Find where the given text appears and provide that cell's center as [x, y] coordinate. 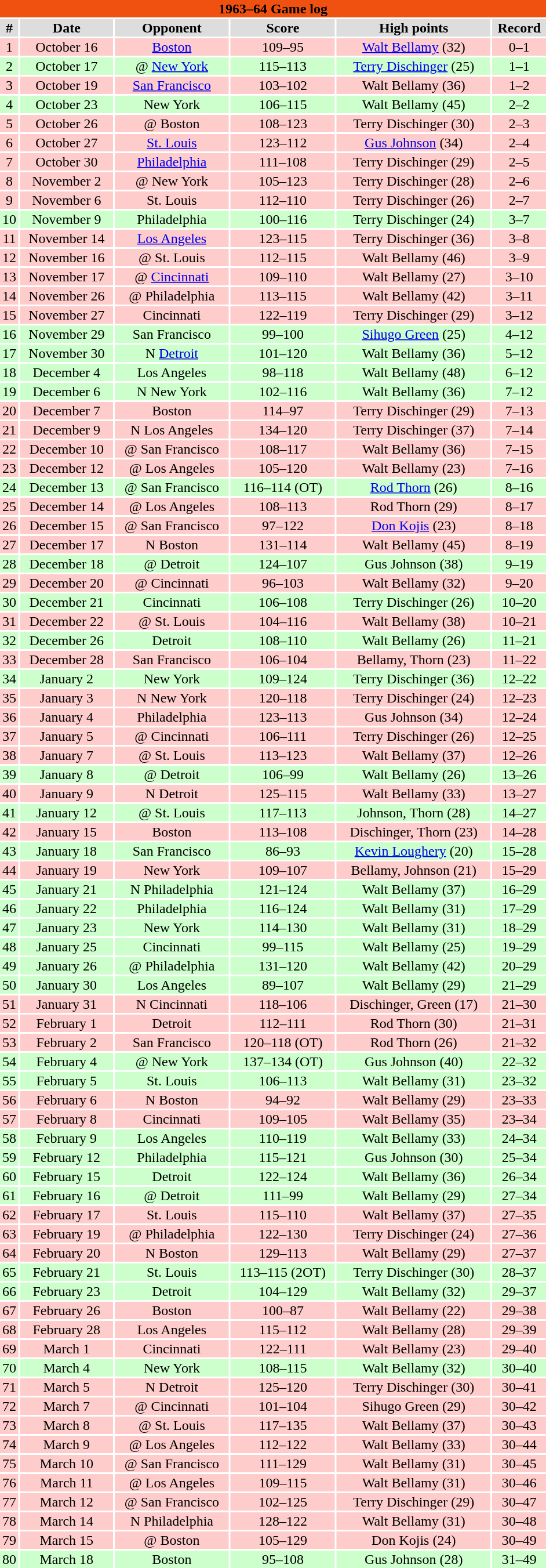
50 [9, 985]
98–118 [283, 372]
3–9 [519, 258]
December 15 [66, 526]
Sihugo Green (25) [414, 334]
January 5 [66, 736]
Opponent [172, 28]
13 [9, 277]
27–36 [519, 1234]
100–87 [283, 1310]
2–5 [519, 162]
15–29 [519, 870]
73 [9, 1425]
100–116 [283, 219]
December 14 [66, 506]
7–15 [519, 449]
61 [9, 1196]
February 5 [66, 1081]
71 [9, 1387]
1–2 [519, 85]
January 12 [66, 813]
80 [9, 1559]
March 12 [66, 1502]
Gus Johnson (40) [414, 1062]
26 [9, 526]
Dischinger, Thorn (23) [414, 832]
125–115 [283, 794]
22–32 [519, 1062]
21–29 [519, 985]
123–115 [283, 238]
124–107 [283, 564]
9–19 [519, 564]
30–47 [519, 1502]
105–120 [283, 468]
December 13 [66, 487]
99–115 [283, 947]
10–20 [519, 602]
51 [9, 1004]
14–28 [519, 832]
103–102 [283, 85]
February 26 [66, 1310]
106–104 [283, 660]
January 21 [66, 889]
109–95 [283, 47]
30–49 [519, 1540]
109–105 [283, 1119]
7–16 [519, 468]
23–34 [519, 1119]
January 2 [66, 679]
21–31 [519, 1023]
March 10 [66, 1464]
February 4 [66, 1062]
October 17 [66, 66]
27–34 [519, 1196]
Record [519, 28]
12–26 [519, 755]
February 28 [66, 1330]
February 17 [66, 1215]
2 [9, 66]
Walt Bellamy (48) [414, 372]
30 [9, 602]
27–35 [519, 1215]
18 [9, 372]
March 11 [66, 1483]
79 [9, 1540]
December 20 [66, 583]
15–28 [519, 851]
11–22 [519, 660]
1963–64 Game log [273, 9]
February 21 [66, 1272]
January 25 [66, 947]
29–37 [519, 1291]
December 9 [66, 430]
30–40 [519, 1368]
Bellamy, Thorn (23) [414, 660]
January 19 [66, 870]
14–27 [519, 813]
59 [9, 1157]
Terry Dischinger (28) [414, 181]
Walt Bellamy (27) [414, 277]
38 [9, 755]
January 3 [66, 698]
3–11 [519, 296]
45 [9, 889]
37 [9, 736]
109–115 [283, 1483]
15 [9, 315]
16–29 [519, 889]
December 4 [66, 372]
December 18 [66, 564]
25–34 [519, 1157]
January 15 [66, 832]
94–92 [283, 1100]
96–103 [283, 583]
21 [9, 430]
Don Kojis (23) [414, 526]
123–112 [283, 143]
November 2 [66, 181]
1–1 [519, 66]
6–12 [519, 372]
27 [9, 545]
November 17 [66, 277]
November 30 [66, 353]
December 28 [66, 660]
112–115 [283, 258]
129–113 [283, 1253]
Johnson, Thorn (28) [414, 813]
March 4 [66, 1368]
122–130 [283, 1234]
131–114 [283, 545]
18–29 [519, 928]
112–111 [283, 1023]
122–119 [283, 315]
November 16 [66, 258]
72 [9, 1406]
February 23 [66, 1291]
16 [9, 334]
30–46 [519, 1483]
February 16 [66, 1196]
48 [9, 947]
Rod Thorn (30) [414, 1023]
3–7 [519, 219]
February 15 [66, 1176]
121–124 [283, 889]
131–120 [283, 966]
Bellamy, Johnson (21) [414, 870]
March 9 [66, 1444]
29–40 [519, 1349]
Sihugo Green (29) [414, 1406]
106–115 [283, 104]
77 [9, 1502]
# [9, 28]
117–113 [283, 813]
111–108 [283, 162]
March 8 [66, 1425]
54 [9, 1062]
115–113 [283, 66]
8 [9, 181]
October 26 [66, 124]
Gus Johnson (28) [414, 1559]
104–129 [283, 1291]
97–122 [283, 526]
40 [9, 794]
October 16 [66, 47]
March 7 [66, 1406]
2–7 [519, 200]
Score [283, 28]
11–21 [519, 640]
December 21 [66, 602]
1 [9, 47]
Walt Bellamy (46) [414, 258]
Date [66, 28]
62 [9, 1215]
105–123 [283, 181]
13–26 [519, 774]
29 [9, 583]
January 9 [66, 794]
Gus Johnson (30) [414, 1157]
17 [9, 353]
22 [9, 449]
108–117 [283, 449]
9–20 [519, 583]
113–115 (2OT) [283, 1272]
October 30 [66, 162]
12–25 [519, 736]
113–108 [283, 832]
115–121 [283, 1157]
58 [9, 1138]
January 23 [66, 928]
34 [9, 679]
December 26 [66, 640]
52 [9, 1023]
February 9 [66, 1138]
19–29 [519, 947]
115–112 [283, 1330]
December 17 [66, 545]
23 [9, 468]
44 [9, 870]
118–106 [283, 1004]
116–114 (OT) [283, 487]
8–17 [519, 506]
March 15 [66, 1540]
114–97 [283, 411]
42 [9, 832]
October 27 [66, 143]
120–118 (OT) [283, 1042]
February 12 [66, 1157]
7–13 [519, 411]
Dischinger, Green (17) [414, 1004]
111–99 [283, 1196]
86–93 [283, 851]
March 18 [66, 1559]
19 [9, 392]
20 [9, 411]
134–120 [283, 430]
56 [9, 1100]
112–122 [283, 1444]
14 [9, 296]
December 10 [66, 449]
October 23 [66, 104]
2–3 [519, 124]
6 [9, 143]
17–29 [519, 908]
0–1 [519, 47]
66 [9, 1291]
67 [9, 1310]
2–4 [519, 143]
7–14 [519, 430]
12 [9, 258]
76 [9, 1483]
March 14 [66, 1521]
20–29 [519, 966]
7–12 [519, 392]
N Los Angeles [172, 430]
99–100 [283, 334]
12–22 [519, 679]
89–107 [283, 985]
November 9 [66, 219]
30–44 [519, 1444]
108–110 [283, 640]
108–113 [283, 506]
High points [414, 28]
108–115 [283, 1368]
47 [9, 928]
N Cincinnati [172, 1004]
114–130 [283, 928]
November 6 [66, 200]
February 6 [66, 1100]
33 [9, 660]
110–119 [283, 1138]
3–10 [519, 277]
123–113 [283, 717]
122–111 [283, 1349]
Walt Bellamy (38) [414, 621]
Kevin Loughery (20) [414, 851]
25 [9, 506]
4 [9, 104]
2–6 [519, 181]
January 8 [66, 774]
30–45 [519, 1464]
75 [9, 1464]
12–23 [519, 698]
11 [9, 238]
64 [9, 1253]
106–113 [283, 1081]
December 7 [66, 411]
78 [9, 1521]
23–33 [519, 1100]
November 26 [66, 296]
70 [9, 1368]
106–111 [283, 736]
137–134 (OT) [283, 1062]
30–41 [519, 1387]
53 [9, 1042]
43 [9, 851]
60 [9, 1176]
65 [9, 1272]
January 26 [66, 966]
Gus Johnson (38) [414, 564]
104–116 [283, 621]
128–122 [283, 1521]
55 [9, 1081]
December 22 [66, 621]
February 20 [66, 1253]
41 [9, 813]
125–120 [283, 1387]
Walt Bellamy (28) [414, 1330]
January 7 [66, 755]
March 5 [66, 1387]
4–12 [519, 334]
February 2 [66, 1042]
108–123 [283, 124]
23–32 [519, 1081]
8–19 [519, 545]
74 [9, 1444]
36 [9, 717]
57 [9, 1119]
2–2 [519, 104]
113–123 [283, 755]
95–108 [283, 1559]
8–18 [519, 526]
7 [9, 162]
109–124 [283, 679]
3–8 [519, 238]
24–34 [519, 1138]
January 30 [66, 985]
111–129 [283, 1464]
102–125 [283, 1502]
January 22 [66, 908]
120–118 [283, 698]
122–124 [283, 1176]
December 6 [66, 392]
46 [9, 908]
26–34 [519, 1176]
Walt Bellamy (35) [414, 1119]
112–110 [283, 200]
November 29 [66, 334]
115–110 [283, 1215]
Terry Dischinger (37) [414, 430]
January 4 [66, 717]
106–108 [283, 602]
29–38 [519, 1310]
63 [9, 1234]
10 [9, 219]
30–48 [519, 1521]
December 12 [66, 468]
106–99 [283, 774]
30–42 [519, 1406]
101–104 [283, 1406]
116–124 [283, 908]
68 [9, 1330]
27–37 [519, 1253]
105–129 [283, 1540]
29–39 [519, 1330]
109–110 [283, 277]
49 [9, 966]
November 14 [66, 238]
October 19 [66, 85]
3–12 [519, 315]
31 [9, 621]
21–32 [519, 1042]
November 27 [66, 315]
21–30 [519, 1004]
12–24 [519, 717]
30–43 [519, 1425]
28 [9, 564]
March 1 [66, 1349]
Don Kojis (24) [414, 1540]
9 [9, 200]
24 [9, 487]
102–116 [283, 392]
13–27 [519, 794]
February 8 [66, 1119]
January 18 [66, 851]
5 [9, 124]
3 [9, 85]
39 [9, 774]
Terry Dischinger (25) [414, 66]
February 1 [66, 1023]
28–37 [519, 1272]
Walt Bellamy (22) [414, 1310]
February 19 [66, 1234]
101–120 [283, 353]
69 [9, 1349]
35 [9, 698]
10–21 [519, 621]
Rod Thorn (29) [414, 506]
31–49 [519, 1559]
32 [9, 640]
117–135 [283, 1425]
8–16 [519, 487]
Walt Bellamy (25) [414, 947]
January 31 [66, 1004]
5–12 [519, 353]
109–107 [283, 870]
113–115 [283, 296]
